For the text-containing cell, return its midpoint in [x, y] coordinate format. 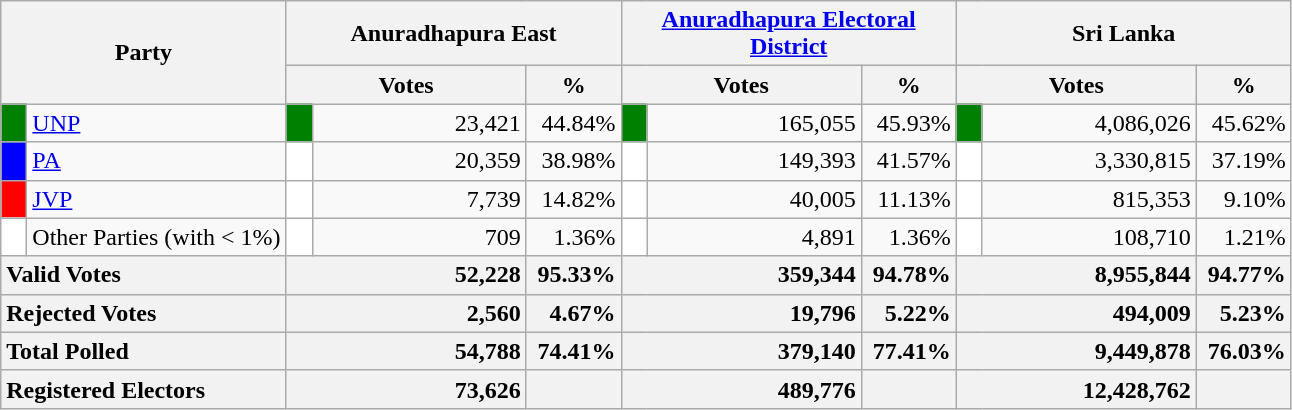
9,449,878 [1076, 351]
19,796 [741, 313]
Registered Electors [144, 389]
2,560 [406, 313]
8,955,844 [1076, 275]
52,228 [406, 275]
PA [156, 161]
JVP [156, 199]
45.62% [1244, 123]
Sri Lanka [1124, 34]
95.33% [574, 275]
38.98% [574, 161]
Anuradhapura Electoral District [788, 34]
73,626 [406, 389]
45.93% [908, 123]
77.41% [908, 351]
11.13% [908, 199]
Valid Votes [144, 275]
815,353 [1089, 199]
Other Parties (with < 1%) [156, 237]
7,739 [419, 199]
4,891 [754, 237]
94.78% [908, 275]
709 [419, 237]
359,344 [741, 275]
489,776 [741, 389]
54,788 [406, 351]
165,055 [754, 123]
4,086,026 [1089, 123]
41.57% [908, 161]
149,393 [754, 161]
Rejected Votes [144, 313]
Party [144, 52]
UNP [156, 123]
Anuradhapura East [454, 34]
44.84% [574, 123]
37.19% [1244, 161]
76.03% [1244, 351]
108,710 [1089, 237]
40,005 [754, 199]
494,009 [1076, 313]
9.10% [1244, 199]
12,428,762 [1076, 389]
23,421 [419, 123]
94.77% [1244, 275]
5.22% [908, 313]
5.23% [1244, 313]
Total Polled [144, 351]
3,330,815 [1089, 161]
14.82% [574, 199]
20,359 [419, 161]
1.21% [1244, 237]
4.67% [574, 313]
379,140 [741, 351]
74.41% [574, 351]
